Identify which cell holds the provided text, then report its [x, y] central coordinate. 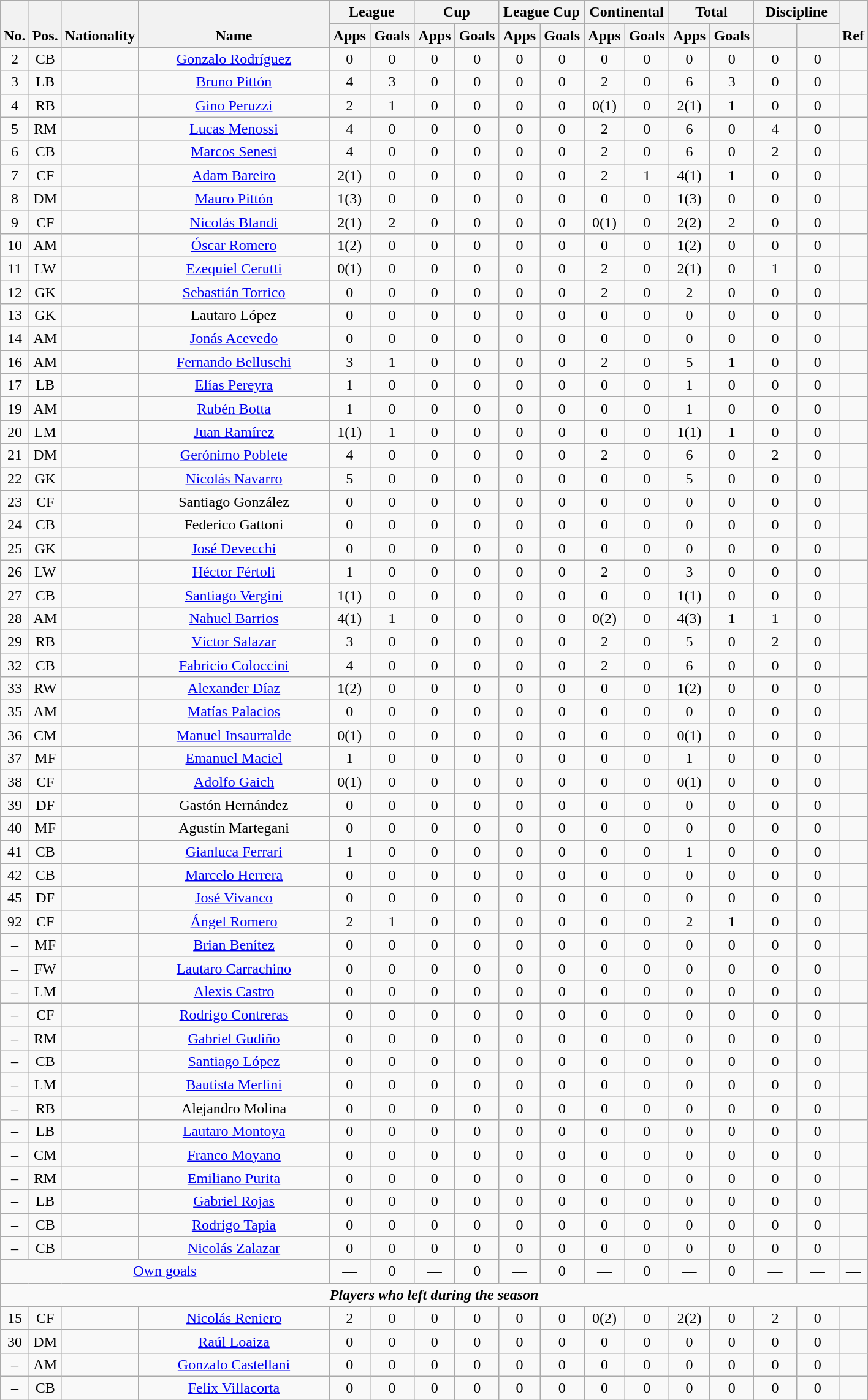
11 [15, 268]
Brian Benítez [234, 945]
45 [15, 898]
Gino Peruzzi [234, 105]
29 [15, 641]
Nicolás Zalazar [234, 1248]
12 [15, 292]
14 [15, 339]
Bautista Merlini [234, 1085]
Adam Bareiro [234, 175]
Lautaro López [234, 316]
Emanuel Maciel [234, 759]
Rodrigo Tapia [234, 1225]
8 [15, 199]
41 [15, 852]
Lucas Menossi [234, 129]
Fernando Belluschi [234, 362]
27 [15, 595]
Gabriel Rojas [234, 1201]
Gonzalo Rodríguez [234, 59]
Jonás Acevedo [234, 339]
Federico Gattoni [234, 525]
Emiliano Purita [234, 1178]
Gianluca Ferrari [234, 852]
Nicolás Blandi [234, 222]
Name [234, 24]
José Vivanco [234, 898]
Felix Villacorta [234, 1388]
Nicolás Navarro [234, 479]
7 [15, 175]
21 [15, 455]
Ezequiel Cerutti [234, 268]
Cup [457, 12]
Alejandro Molina [234, 1108]
Continental [626, 12]
Own goals [165, 1271]
15 [15, 1318]
24 [15, 525]
40 [15, 828]
RW [45, 689]
33 [15, 689]
10 [15, 245]
Gabriel Gudiño [234, 1039]
Bruno Pittón [234, 82]
4(3) [689, 618]
Total [711, 12]
22 [15, 479]
36 [15, 735]
Matías Palacios [234, 712]
35 [15, 712]
Santiago López [234, 1062]
Discipline [797, 12]
37 [15, 759]
Rubén Botta [234, 409]
League [371, 12]
Óscar Romero [234, 245]
Santiago González [234, 502]
Mauro Pittón [234, 199]
Gastón Hernández [234, 805]
Lautaro Carrachino [234, 968]
Rodrigo Contreras [234, 1015]
Héctor Fértoli [234, 572]
Ref [853, 24]
42 [15, 875]
Franco Moyano [234, 1155]
Players who left during the season [434, 1295]
Santiago Vergini [234, 595]
26 [15, 572]
20 [15, 432]
19 [15, 409]
23 [15, 502]
Gonzalo Castellani [234, 1364]
Pos. [45, 24]
28 [15, 618]
Gerónimo Poblete [234, 455]
FW [45, 968]
Adolfo Gaich [234, 782]
Juan Ramírez [234, 432]
League Cup [542, 12]
Nahuel Barrios [234, 618]
José Devecchi [234, 548]
38 [15, 782]
25 [15, 548]
9 [15, 222]
39 [15, 805]
No. [15, 24]
Nationality [100, 24]
30 [15, 1341]
Nicolás Reniero [234, 1318]
32 [15, 665]
Manuel Insaurralde [234, 735]
13 [15, 316]
Marcos Senesi [234, 152]
17 [15, 385]
Marcelo Herrera [234, 875]
Lautaro Montoya [234, 1132]
Sebastián Torrico [234, 292]
Alexander Díaz [234, 689]
Agustín Martegani [234, 828]
Víctor Salazar [234, 641]
Elías Pereyra [234, 385]
16 [15, 362]
Ángel Romero [234, 921]
92 [15, 921]
Fabricio Coloccini [234, 665]
Alexis Castro [234, 991]
Raúl Loaiza [234, 1341]
